Determine the [X, Y] coordinate at the center of the cell enclosing the given text.  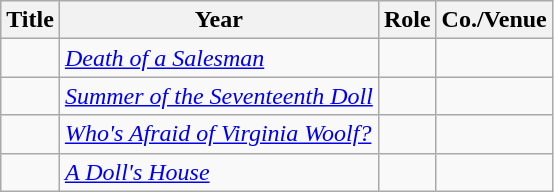
Summer of the Seventeenth Doll [218, 96]
Title [30, 20]
A Doll's House [218, 172]
Co./Venue [494, 20]
Year [218, 20]
Role [407, 20]
Who's Afraid of Virginia Woolf? [218, 134]
Death of a Salesman [218, 58]
